Locate the cell with the specified text and output its [X, Y] center coordinate. 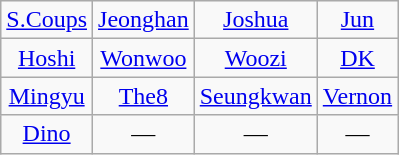
Wonwoo [144, 58]
Mingyu [47, 96]
Seungkwan [256, 96]
Woozi [256, 58]
Dino [47, 134]
Jeonghan [144, 20]
The8 [144, 96]
S.Coups [47, 20]
DK [357, 58]
Joshua [256, 20]
Jun [357, 20]
Vernon [357, 96]
Hoshi [47, 58]
